Locate the cell with the specified text and output its [x, y] center coordinate. 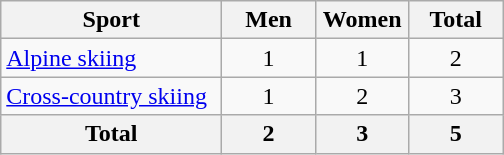
Sport [112, 20]
Men [269, 20]
Women [362, 20]
5 [456, 134]
Alpine skiing [112, 58]
Cross-country skiing [112, 96]
